Find where the given text appears and provide that cell's center as (X, Y) coordinate. 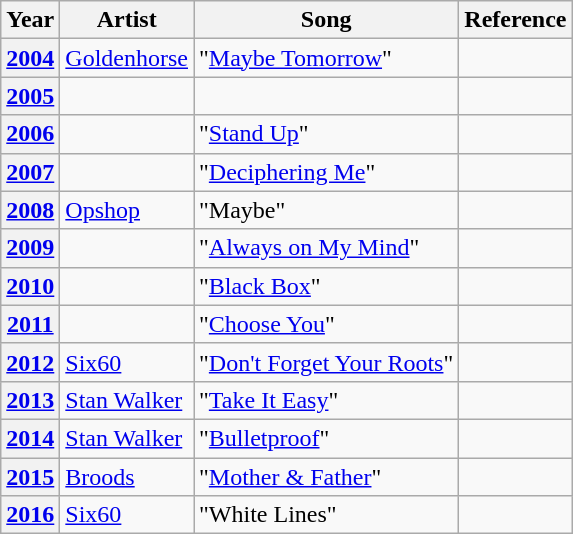
"Choose You" (326, 324)
Broods (127, 477)
"Stand Up" (326, 134)
Opshop (127, 210)
Song (326, 20)
2016 (30, 515)
"Deciphering Me" (326, 172)
"Maybe Tomorrow" (326, 58)
2011 (30, 324)
"Maybe" (326, 210)
2005 (30, 96)
"Always on My Mind" (326, 248)
2009 (30, 248)
2004 (30, 58)
2014 (30, 438)
"Mother & Father" (326, 477)
2006 (30, 134)
Year (30, 20)
2008 (30, 210)
2007 (30, 172)
2013 (30, 400)
Reference (516, 20)
2015 (30, 477)
Artist (127, 20)
"Bulletproof" (326, 438)
"Black Box" (326, 286)
2012 (30, 362)
"White Lines" (326, 515)
2010 (30, 286)
"Don't Forget Your Roots" (326, 362)
"Take It Easy" (326, 400)
Goldenhorse (127, 58)
